Scan for the cell matching the given text and deliver its [x, y] coordinate at center. 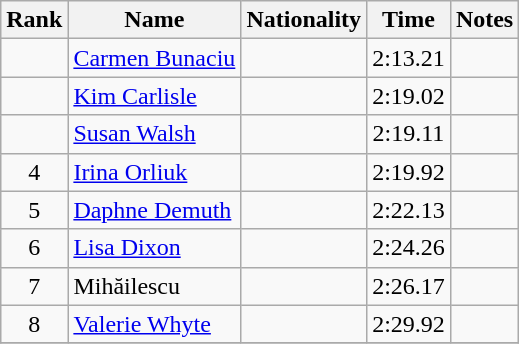
Rank [34, 20]
Daphne Demuth [154, 210]
4 [34, 172]
Carmen Bunaciu [154, 58]
2:22.13 [409, 210]
2:13.21 [409, 58]
Lisa Dixon [154, 248]
2:19.02 [409, 96]
5 [34, 210]
Name [154, 20]
6 [34, 248]
8 [34, 324]
7 [34, 286]
Mihăilescu [154, 286]
Time [409, 20]
Susan Walsh [154, 134]
Kim Carlisle [154, 96]
2:19.11 [409, 134]
2:19.92 [409, 172]
2:24.26 [409, 248]
Notes [484, 20]
2:26.17 [409, 286]
Valerie Whyte [154, 324]
2:29.92 [409, 324]
Irina Orliuk [154, 172]
Nationality [304, 20]
